Find where the given text appears and provide that cell's center as [x, y] coordinate. 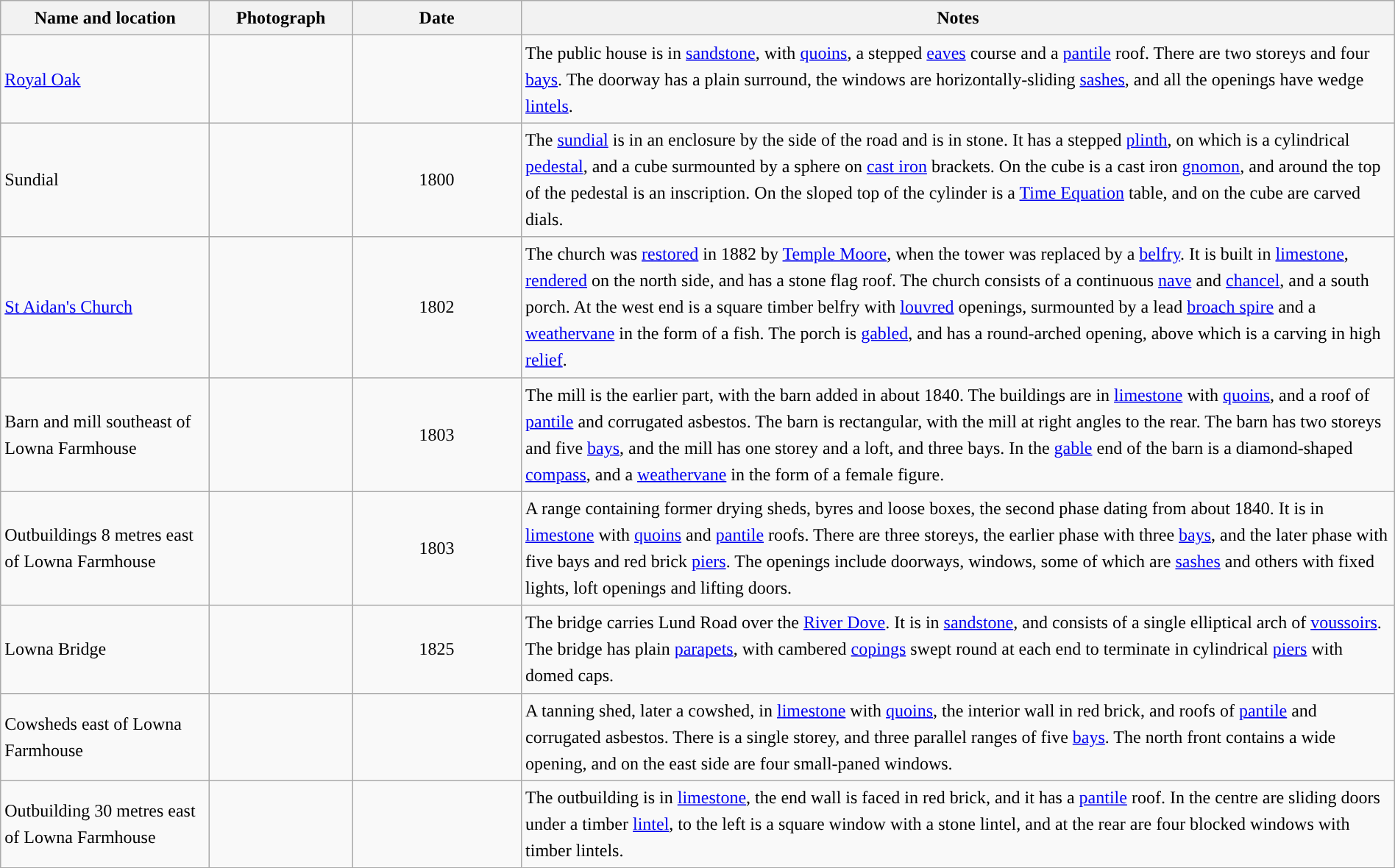
Outbuilding 30 metres east of Lowna Farmhouse [105, 824]
Notes [958, 18]
Date [437, 18]
St Aidan's Church [105, 307]
Outbuildings 8 metres east of Lowna Farmhouse [105, 549]
Lowna Bridge [105, 649]
1825 [437, 649]
1800 [437, 179]
Barn and mill southeast of Lowna Farmhouse [105, 434]
Photograph [281, 18]
Cowsheds east of Lowna Farmhouse [105, 737]
Royal Oak [105, 79]
Sundial [105, 179]
Name and location [105, 18]
1802 [437, 307]
